Capture the cell that displays the provided text and extract its [x, y] central coordinate. 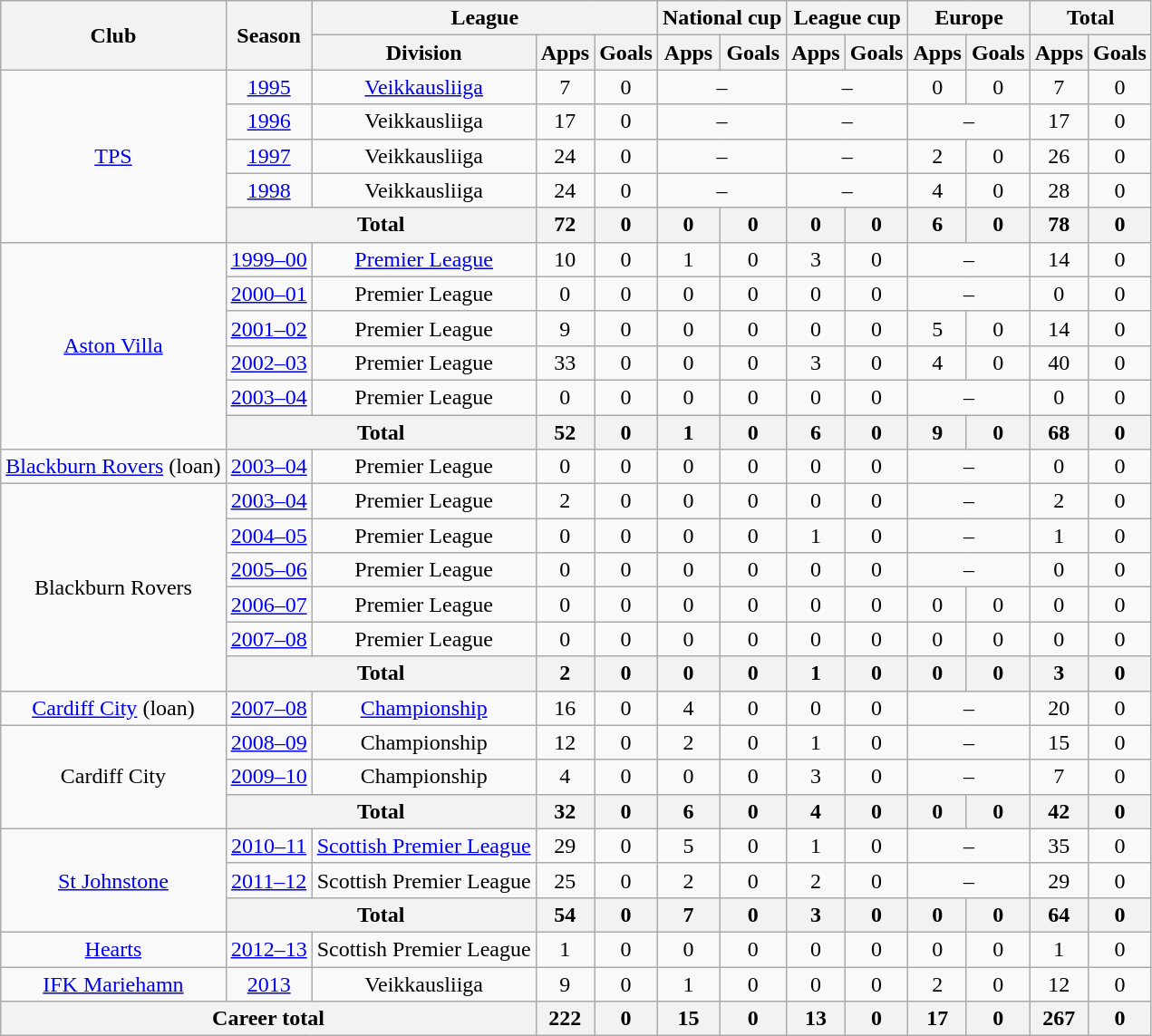
2004–05 [268, 536]
Blackburn Rovers [113, 587]
25 [565, 880]
2005–06 [268, 570]
Career total [268, 1019]
78 [1059, 225]
Aston Villa [113, 345]
1998 [268, 190]
32 [565, 811]
2011–12 [268, 880]
National cup [721, 18]
64 [1059, 915]
20 [1059, 708]
Club [113, 35]
26 [1059, 156]
1995 [268, 87]
2008–09 [268, 742]
TPS [113, 156]
2010–11 [268, 846]
2001–02 [268, 328]
13 [816, 1019]
2012–13 [268, 949]
Blackburn Rovers (loan) [113, 467]
Season [268, 35]
Hearts [113, 949]
42 [1059, 811]
2013 [268, 983]
1996 [268, 121]
Cardiff City (loan) [113, 708]
33 [565, 363]
2000–01 [268, 294]
28 [1059, 190]
68 [1059, 432]
2009–10 [268, 777]
222 [565, 1019]
10 [565, 259]
1999–00 [268, 259]
Division [424, 53]
League [484, 18]
54 [565, 915]
St Johnstone [113, 880]
IFK Mariehamn [113, 983]
2002–03 [268, 363]
52 [565, 432]
40 [1059, 363]
16 [565, 708]
Europe [969, 18]
72 [565, 225]
Cardiff City [113, 777]
League cup [847, 18]
2006–07 [268, 605]
267 [1059, 1019]
1997 [268, 156]
35 [1059, 846]
